Provide the (X, Y) coordinate of the cell's center where the given text is located.  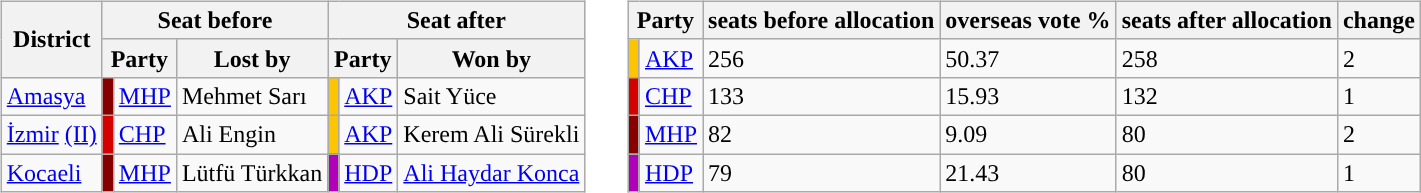
21.43 (1028, 173)
İzmir (II) (52, 134)
Seat after (456, 20)
seats after allocation (1226, 20)
District (52, 39)
Sait Yüce (492, 96)
133 (822, 96)
Ali Engin (252, 134)
Ali Haydar Konca (492, 173)
change (1378, 20)
Lütfü Türkkan (252, 173)
Lost by (252, 58)
132 (1226, 96)
9.09 (1028, 134)
258 (1226, 58)
seats before allocation (822, 20)
Kocaeli (52, 173)
50.37 (1028, 58)
82 (822, 134)
79 (822, 173)
Won by (492, 58)
Amasya (52, 96)
256 (822, 58)
Kerem Ali Sürekli (492, 134)
Seat before (214, 20)
overseas vote % (1028, 20)
Mehmet Sarı (252, 96)
15.93 (1028, 96)
